From the cell containing the given text, extract its center point as (x, y) coordinate. 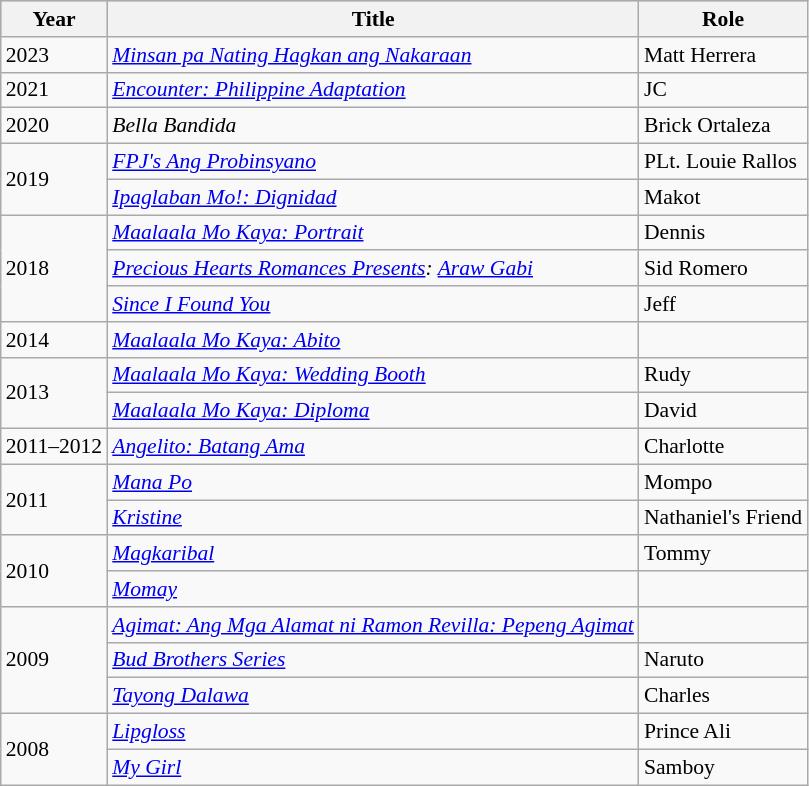
2011–2012 (54, 447)
Lipgloss (373, 732)
Prince Ali (723, 732)
Maalaala Mo Kaya: Portrait (373, 233)
My Girl (373, 767)
Dennis (723, 233)
Tayong Dalawa (373, 696)
2023 (54, 55)
Minsan pa Nating Hagkan ang Nakaraan (373, 55)
Maalaala Mo Kaya: Diploma (373, 411)
Rudy (723, 375)
Sid Romero (723, 269)
2008 (54, 750)
2018 (54, 268)
David (723, 411)
Momay (373, 589)
Mompo (723, 482)
Encounter: Philippine Adaptation (373, 90)
Kristine (373, 518)
PLt. Louie Rallos (723, 162)
FPJ's Ang Probinsyano (373, 162)
2021 (54, 90)
Matt Herrera (723, 55)
2010 (54, 572)
Charles (723, 696)
2020 (54, 126)
Ipaglaban Mo!: Dignidad (373, 197)
Naruto (723, 660)
Charlotte (723, 447)
Mana Po (373, 482)
Bella Bandida (373, 126)
2019 (54, 180)
Tommy (723, 554)
Title (373, 19)
Samboy (723, 767)
JC (723, 90)
Maalaala Mo Kaya: Abito (373, 340)
Makot (723, 197)
Since I Found You (373, 304)
Nathaniel's Friend (723, 518)
Jeff (723, 304)
Precious Hearts Romances Presents: Araw Gabi (373, 269)
2014 (54, 340)
2011 (54, 500)
Agimat: Ang Mga Alamat ni Ramon Revilla: Pepeng Agimat (373, 625)
Bud Brothers Series (373, 660)
Maalaala Mo Kaya: Wedding Booth (373, 375)
Year (54, 19)
Brick Ortaleza (723, 126)
Angelito: Batang Ama (373, 447)
Role (723, 19)
Magkaribal (373, 554)
2013 (54, 392)
2009 (54, 660)
